Output the [X, Y] coordinate of the center of the cell containing the given text.  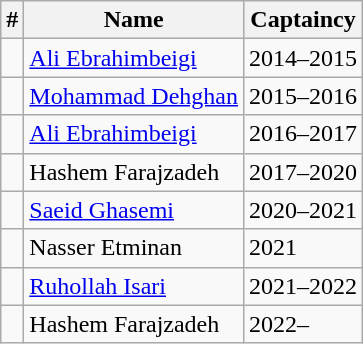
2020–2021 [302, 210]
2014–2015 [302, 58]
2016–2017 [302, 134]
2015–2016 [302, 96]
Nasser Etminan [134, 248]
Name [134, 20]
# [12, 20]
2017–2020 [302, 172]
Saeid Ghasemi [134, 210]
2021–2022 [302, 286]
Ruhollah Isari [134, 286]
Captaincy [302, 20]
2021 [302, 248]
2022– [302, 324]
Mohammad Dehghan [134, 96]
